Search for the cell housing the specified text and yield its (x, y) center coordinate. 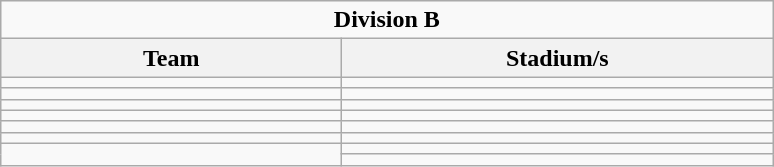
Division B (387, 20)
Team (172, 58)
Stadium/s (558, 58)
